Pinpoint the cell where the given text exists, returning its (x, y) midpoint coordinate. 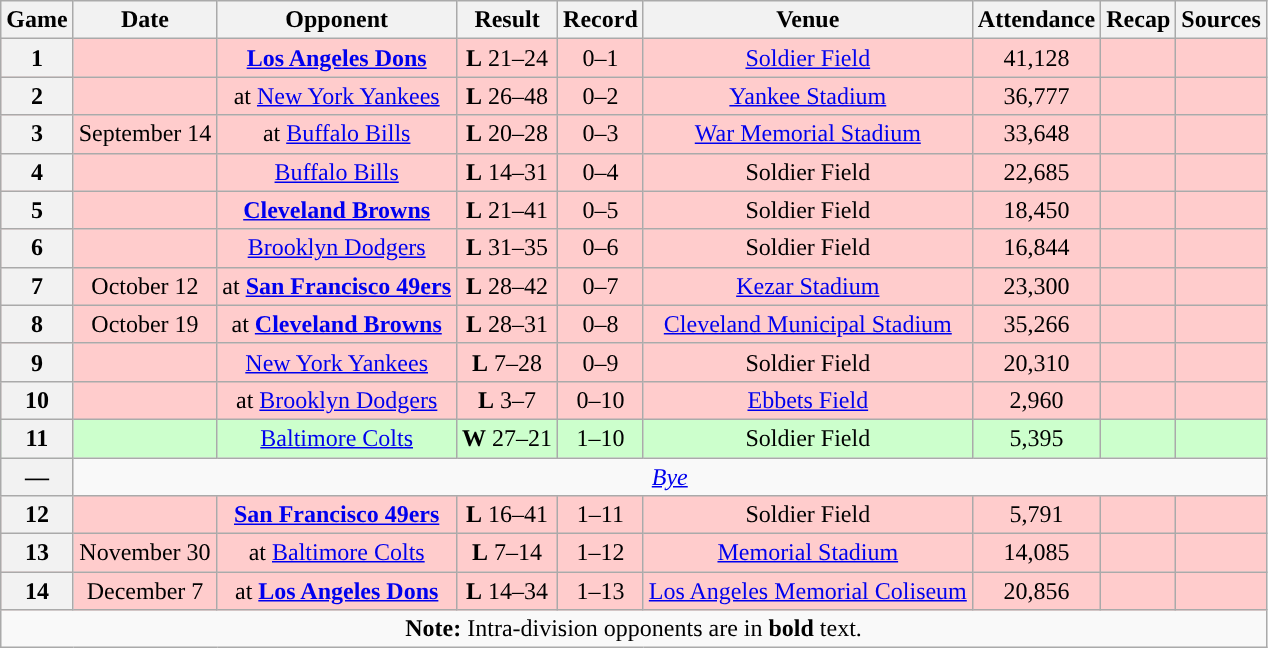
1–13 (601, 591)
0–4 (601, 172)
L 28–31 (508, 324)
at Los Angeles Dons (337, 591)
5 (37, 210)
Venue (808, 20)
14 (37, 591)
Bye (670, 477)
0–2 (601, 96)
L 14–34 (508, 591)
5,395 (1036, 438)
36,777 (1036, 96)
4 (37, 172)
Brooklyn Dodgers (337, 248)
Ebbets Field (808, 400)
Date (145, 20)
3 (37, 134)
L 31–35 (508, 248)
W 27–21 (508, 438)
20,310 (1036, 362)
Los Angeles Memorial Coliseum (808, 591)
0–6 (601, 248)
L 7–14 (508, 553)
35,266 (1036, 324)
at New York Yankees (337, 96)
at Buffalo Bills (337, 134)
0–9 (601, 362)
Sources (1222, 20)
10 (37, 400)
New York Yankees (337, 362)
8 (37, 324)
San Francisco 49ers (337, 515)
Game (37, 20)
Recap (1138, 20)
September 14 (145, 134)
1–10 (601, 438)
November 30 (145, 553)
Baltimore Colts (337, 438)
13 (37, 553)
Cleveland Municipal Stadium (808, 324)
L 14–31 (508, 172)
0–5 (601, 210)
9 (37, 362)
Record (601, 20)
5,791 (1036, 515)
L 16–41 (508, 515)
L 21–24 (508, 58)
— (37, 477)
Memorial Stadium (808, 553)
0–1 (601, 58)
L 7–28 (508, 362)
0–10 (601, 400)
Buffalo Bills (337, 172)
2,960 (1036, 400)
1 (37, 58)
at Cleveland Browns (337, 324)
L 28–42 (508, 286)
0–3 (601, 134)
33,648 (1036, 134)
at San Francisco 49ers (337, 286)
14,085 (1036, 553)
at Baltimore Colts (337, 553)
Kezar Stadium (808, 286)
October 19 (145, 324)
Opponent (337, 20)
0–8 (601, 324)
L 3–7 (508, 400)
7 (37, 286)
22,685 (1036, 172)
Attendance (1036, 20)
18,450 (1036, 210)
Yankee Stadium (808, 96)
L 26–48 (508, 96)
6 (37, 248)
16,844 (1036, 248)
War Memorial Stadium (808, 134)
12 (37, 515)
October 12 (145, 286)
Los Angeles Dons (337, 58)
1–12 (601, 553)
L 21–41 (508, 210)
11 (37, 438)
1–11 (601, 515)
Result (508, 20)
December 7 (145, 591)
41,128 (1036, 58)
at Brooklyn Dodgers (337, 400)
L 20–28 (508, 134)
23,300 (1036, 286)
20,856 (1036, 591)
Note: Intra-division opponents are in bold text. (634, 629)
0–7 (601, 286)
2 (37, 96)
Cleveland Browns (337, 210)
